Provide the [x, y] coordinate of the cell's center where the given text is located.  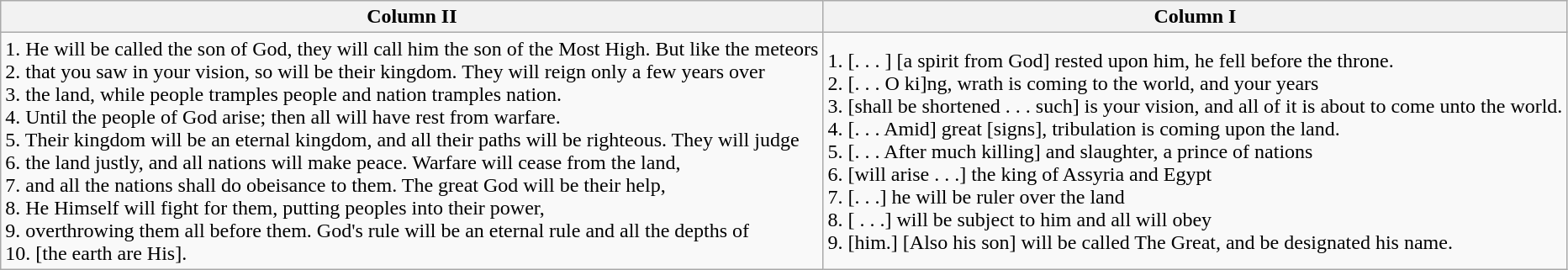
Column I [1196, 17]
Column II [412, 17]
